From the cell containing the given text, extract its center point as (X, Y) coordinate. 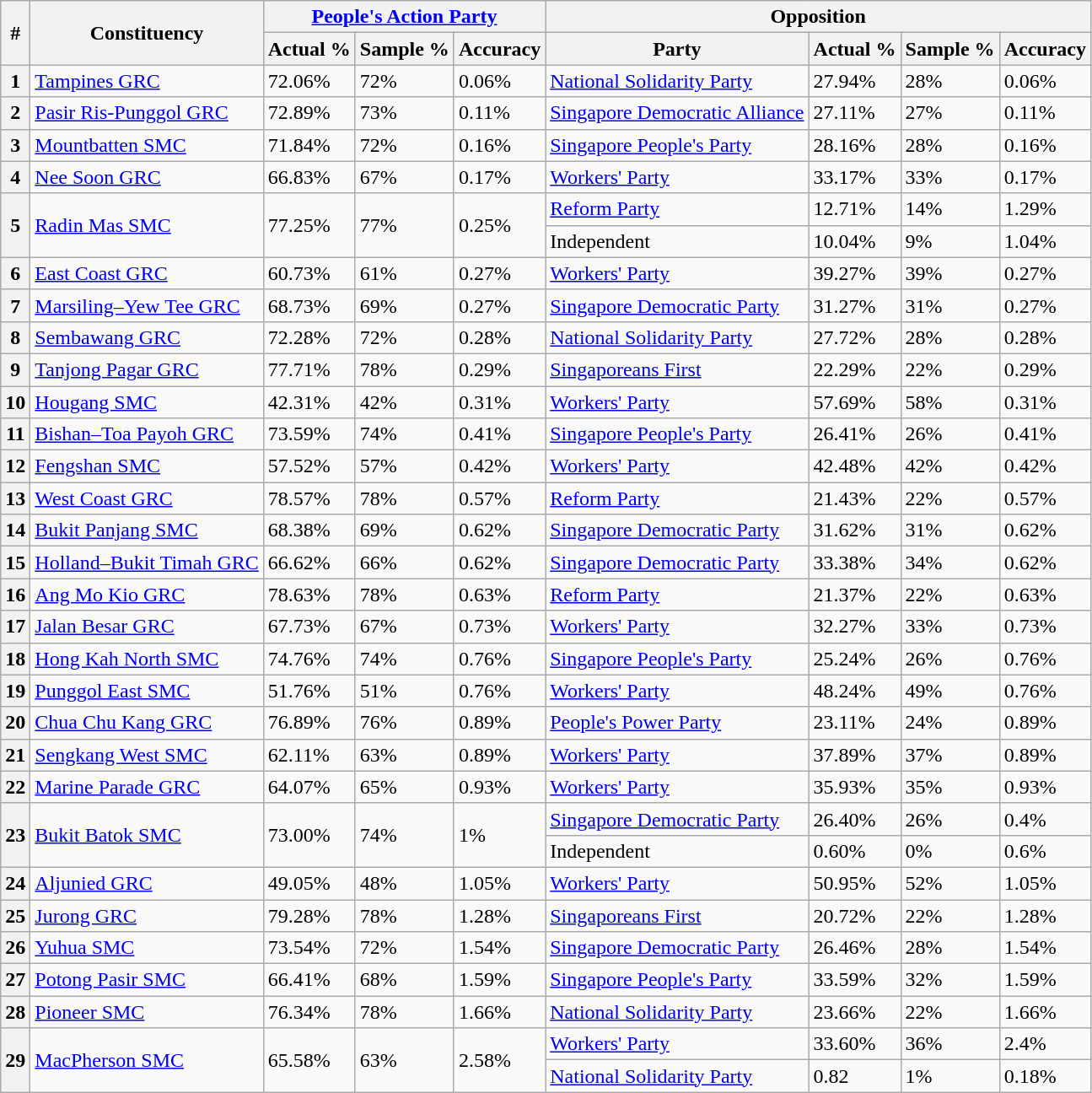
23.66% (855, 1012)
Jurong GRC (147, 915)
68.38% (309, 530)
0.18% (1045, 1076)
Bukit Batok SMC (147, 835)
Sengkang West SMC (147, 755)
36% (949, 1044)
77.71% (309, 369)
48.24% (855, 691)
73.59% (309, 434)
22 (15, 787)
25.24% (855, 659)
27 (15, 980)
14 (15, 530)
Ang Mo Kio GRC (147, 595)
72.89% (309, 113)
15 (15, 563)
32% (949, 980)
77% (405, 225)
73.54% (309, 948)
0% (949, 851)
20 (15, 723)
48% (405, 883)
67.73% (309, 627)
66.83% (309, 177)
Radin Mas SMC (147, 225)
79.28% (309, 915)
Chua Chu Kang GRC (147, 723)
Singapore Democratic Alliance (677, 113)
1 (15, 81)
78.63% (309, 595)
61% (405, 273)
20.72% (855, 915)
13 (15, 498)
33.17% (855, 177)
68.73% (309, 305)
10 (15, 402)
Bukit Panjang SMC (147, 530)
21.37% (855, 595)
34% (949, 563)
26.40% (855, 819)
Marine Parade GRC (147, 787)
Hong Kah North SMC (147, 659)
Aljunied GRC (147, 883)
51% (405, 691)
12 (15, 466)
21 (15, 755)
76.34% (309, 1012)
66.41% (309, 980)
2.58% (499, 1060)
Constituency (147, 33)
42.48% (855, 466)
Jalan Besar GRC (147, 627)
31.62% (855, 530)
73.00% (309, 835)
0.6% (1045, 851)
East Coast GRC (147, 273)
27.72% (855, 337)
People's Power Party (677, 723)
11 (15, 434)
24% (949, 723)
People's Action Party (404, 17)
62.11% (309, 755)
# (15, 33)
26 (15, 948)
6 (15, 273)
Sembawang GRC (147, 337)
16 (15, 595)
12.71% (855, 209)
9% (949, 241)
66% (405, 563)
39% (949, 273)
19 (15, 691)
72.28% (309, 337)
33.59% (855, 980)
Holland–Bukit Timah GRC (147, 563)
78.57% (309, 498)
24 (15, 883)
MacPherson SMC (147, 1060)
57.52% (309, 466)
0.82 (855, 1076)
Tampines GRC (147, 81)
35% (949, 787)
0.4% (1045, 819)
74.76% (309, 659)
26.41% (855, 434)
58% (949, 402)
8 (15, 337)
25 (15, 915)
Pasir Ris-Punggol GRC (147, 113)
57% (405, 466)
52% (949, 883)
23.11% (855, 723)
33.60% (855, 1044)
Pioneer SMC (147, 1012)
7 (15, 305)
65.58% (309, 1060)
42.31% (309, 402)
49% (949, 691)
49.05% (309, 883)
27% (949, 113)
18 (15, 659)
71.84% (309, 145)
73% (405, 113)
17 (15, 627)
51.76% (309, 691)
32.27% (855, 627)
3 (15, 145)
28 (15, 1012)
5 (15, 225)
33.38% (855, 563)
Marsiling–Yew Tee GRC (147, 305)
28.16% (855, 145)
64.07% (309, 787)
57.69% (855, 402)
Mountbatten SMC (147, 145)
68% (405, 980)
2.4% (1045, 1044)
Tanjong Pagar GRC (147, 369)
39.27% (855, 273)
77.25% (309, 225)
9 (15, 369)
West Coast GRC (147, 498)
Hougang SMC (147, 402)
1.04% (1045, 241)
27.11% (855, 113)
76.89% (309, 723)
1.29% (1045, 209)
29 (15, 1060)
26.46% (855, 948)
22.29% (855, 369)
Yuhua SMC (147, 948)
66.62% (309, 563)
Potong Pasir SMC (147, 980)
65% (405, 787)
76% (405, 723)
4 (15, 177)
37.89% (855, 755)
27.94% (855, 81)
0.60% (855, 851)
72.06% (309, 81)
23 (15, 835)
14% (949, 209)
Nee Soon GRC (147, 177)
50.95% (855, 883)
2 (15, 113)
Punggol East SMC (147, 691)
Party (677, 49)
Opposition (818, 17)
10.04% (855, 241)
60.73% (309, 273)
35.93% (855, 787)
Bishan–Toa Payoh GRC (147, 434)
31.27% (855, 305)
37% (949, 755)
Fengshan SMC (147, 466)
0.25% (499, 225)
21.43% (855, 498)
